Extract the [x, y] coordinate from the center of the cell holding the provided text.  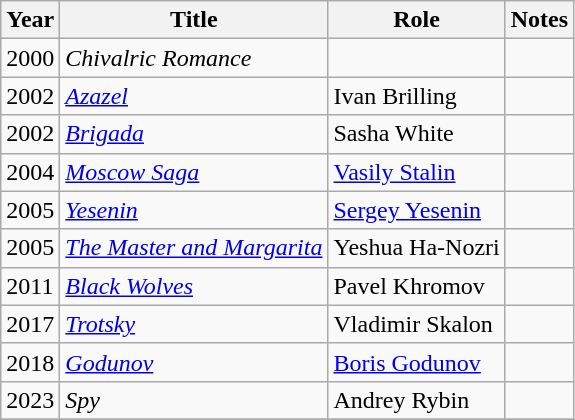
Vasily Stalin [416, 172]
Chivalric Romance [194, 58]
Spy [194, 400]
Vladimir Skalon [416, 324]
Boris Godunov [416, 362]
2004 [30, 172]
Title [194, 20]
Brigada [194, 134]
Ivan Brilling [416, 96]
Yesenin [194, 210]
2017 [30, 324]
Godunov [194, 362]
The Master and Margarita [194, 248]
Azazel [194, 96]
Yeshua Ha-Nozri [416, 248]
Sasha White [416, 134]
2018 [30, 362]
Moscow Saga [194, 172]
Pavel Khromov [416, 286]
Trotsky [194, 324]
Black Wolves [194, 286]
Andrey Rybin [416, 400]
2000 [30, 58]
Sergey Yesenin [416, 210]
Notes [539, 20]
2011 [30, 286]
Year [30, 20]
2023 [30, 400]
Role [416, 20]
